For the text-containing cell, return its midpoint in [X, Y] coordinate format. 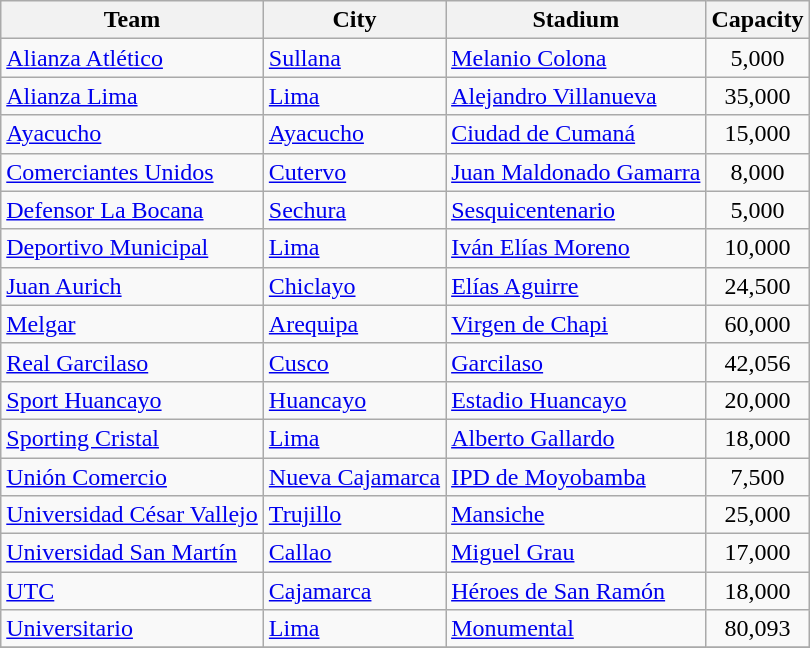
Trujillo [354, 515]
Arequipa [354, 324]
Sechura [354, 210]
Sullana [354, 58]
Iván Elías Moreno [576, 248]
Elías Aguirre [576, 286]
15,000 [758, 134]
Melanio Colona [576, 58]
Alianza Atlético [132, 58]
Team [132, 20]
UTC [132, 591]
Capacity [758, 20]
Huancayo [354, 400]
24,500 [758, 286]
10,000 [758, 248]
Real Garcilaso [132, 362]
20,000 [758, 400]
Alberto Gallardo [576, 438]
Juan Maldonado Gamarra [576, 172]
Estadio Huancayo [576, 400]
Melgar [132, 324]
Juan Aurich [132, 286]
Callao [354, 553]
35,000 [758, 96]
Sesquicentenario [576, 210]
17,000 [758, 553]
City [354, 20]
Universidad César Vallejo [132, 515]
Garcilaso [576, 362]
Sporting Cristal [132, 438]
Stadium [576, 20]
Deportivo Municipal [132, 248]
Defensor La Bocana [132, 210]
Ciudad de Cumaná [576, 134]
Alianza Lima [132, 96]
Sport Huancayo [132, 400]
Universidad San Martín [132, 553]
Monumental [576, 629]
Mansiche [576, 515]
Chiclayo [354, 286]
80,093 [758, 629]
Virgen de Chapi [576, 324]
Universitario [132, 629]
60,000 [758, 324]
Cajamarca [354, 591]
Comerciantes Unidos [132, 172]
42,056 [758, 362]
Unión Comercio [132, 477]
Héroes de San Ramón [576, 591]
Cusco [354, 362]
7,500 [758, 477]
Cutervo [354, 172]
25,000 [758, 515]
Miguel Grau [576, 553]
Alejandro Villanueva [576, 96]
IPD de Moyobamba [576, 477]
8,000 [758, 172]
Nueva Cajamarca [354, 477]
